For the text-containing cell, return its midpoint in (x, y) coordinate format. 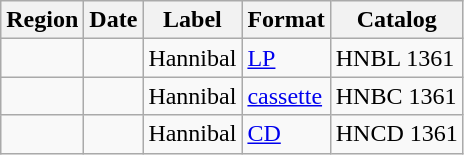
Region (42, 20)
HNBC 1361 (396, 96)
CD (286, 134)
HNBL 1361 (396, 58)
Date (114, 20)
LP (286, 58)
Format (286, 20)
Catalog (396, 20)
cassette (286, 96)
Label (192, 20)
HNCD 1361 (396, 134)
